Capture the cell that displays the provided text and extract its [X, Y] central coordinate. 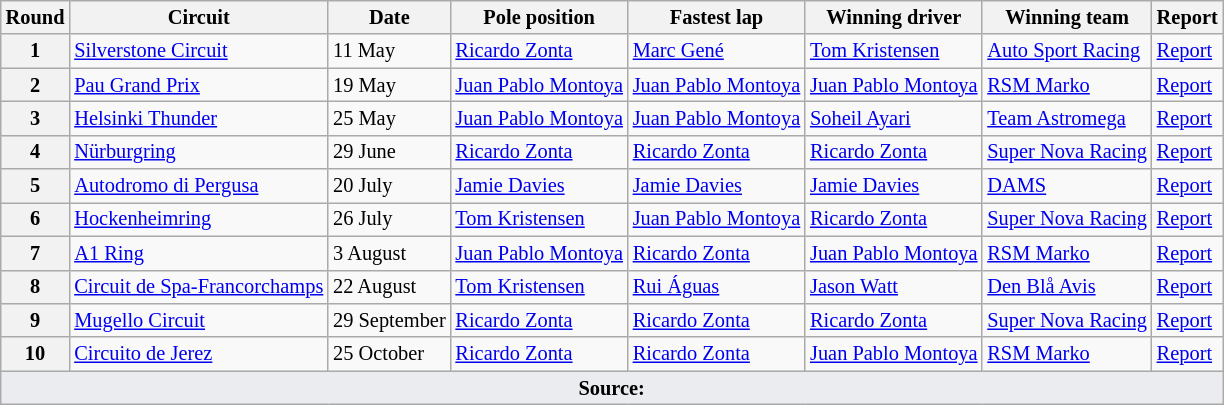
Source: [612, 388]
4 [36, 152]
2 [36, 85]
Rui Águas [716, 287]
22 August [389, 287]
Winning team [1066, 17]
19 May [389, 85]
Autodromo di Pergusa [198, 186]
8 [36, 287]
DAMS [1066, 186]
25 May [389, 118]
Mugello Circuit [198, 320]
29 June [389, 152]
25 October [389, 354]
3 August [389, 253]
Circuit de Spa-Francorchamps [198, 287]
Jason Watt [894, 287]
Circuito de Jerez [198, 354]
Den Blå Avis [1066, 287]
Soheil Ayari [894, 118]
A1 Ring [198, 253]
29 September [389, 320]
Nürburgring [198, 152]
Team Astromega [1066, 118]
Silverstone Circuit [198, 51]
1 [36, 51]
9 [36, 320]
10 [36, 354]
Circuit [198, 17]
Hockenheimring [198, 219]
Round [36, 17]
Marc Gené [716, 51]
3 [36, 118]
Helsinki Thunder [198, 118]
20 July [389, 186]
26 July [389, 219]
Date [389, 17]
Auto Sport Racing [1066, 51]
5 [36, 186]
11 May [389, 51]
Pau Grand Prix [198, 85]
Winning driver [894, 17]
Fastest lap [716, 17]
6 [36, 219]
7 [36, 253]
Pole position [540, 17]
